Capture the cell that displays the provided text and extract its [X, Y] central coordinate. 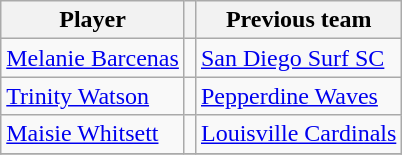
Player [93, 20]
Louisville Cardinals [298, 134]
Previous team [298, 20]
Pepperdine Waves [298, 96]
Maisie Whitsett [93, 134]
San Diego Surf SC [298, 58]
Melanie Barcenas [93, 58]
Trinity Watson [93, 96]
